Capture the cell that displays the provided text and extract its [x, y] central coordinate. 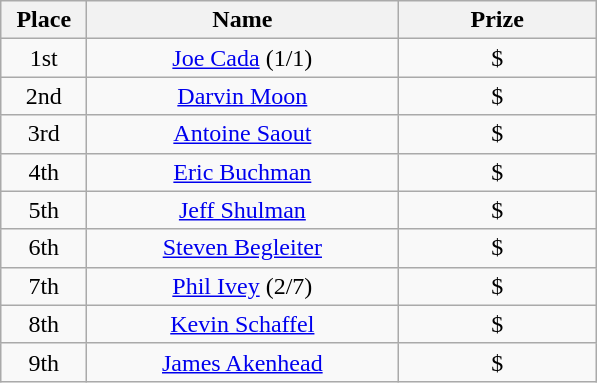
Name [242, 20]
Eric Buchman [242, 172]
1st [44, 58]
3rd [44, 134]
7th [44, 286]
8th [44, 324]
Joe Cada (1/1) [242, 58]
Darvin Moon [242, 96]
5th [44, 210]
Jeff Shulman [242, 210]
2nd [44, 96]
4th [44, 172]
Antoine Saout [242, 134]
James Akenhead [242, 362]
9th [44, 362]
Steven Begleiter [242, 248]
Kevin Schaffel [242, 324]
Prize [498, 20]
Place [44, 20]
Phil Ivey (2/7) [242, 286]
6th [44, 248]
